Provide the (X, Y) coordinate of the cell's center where the given text is located.  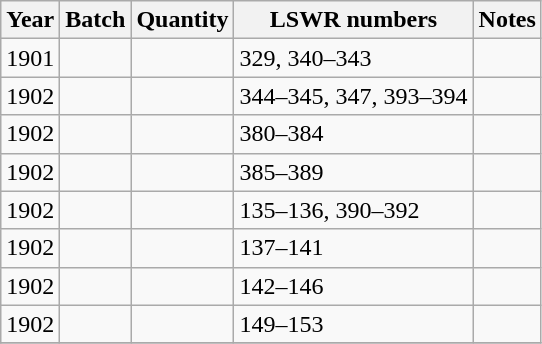
137–141 (354, 248)
Quantity (182, 20)
Year (30, 20)
380–384 (354, 134)
142–146 (354, 286)
344–345, 347, 393–394 (354, 96)
149–153 (354, 324)
LSWR numbers (354, 20)
329, 340–343 (354, 58)
Batch (96, 20)
1901 (30, 58)
385–389 (354, 172)
135–136, 390–392 (354, 210)
Notes (507, 20)
